Return (X, Y) of the center of cell containing provided text 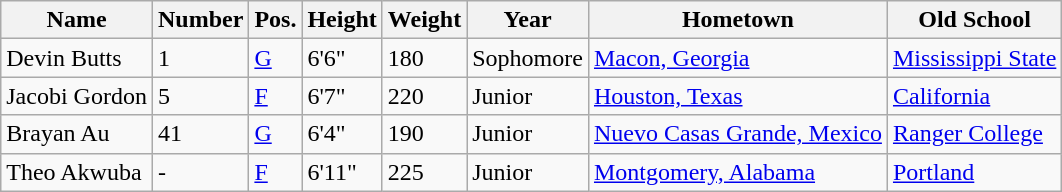
41 (200, 134)
Sophomore (528, 58)
Nuevo Casas Grande, Mexico (738, 134)
Brayan Au (77, 134)
Year (528, 20)
Devin Butts (77, 58)
California (974, 96)
Pos. (276, 20)
Theo Akwuba (77, 172)
Height (342, 20)
Ranger College (974, 134)
5 (200, 96)
Hometown (738, 20)
180 (424, 58)
6'6" (342, 58)
Name (77, 20)
Jacobi Gordon (77, 96)
Houston, Texas (738, 96)
190 (424, 134)
6'11" (342, 172)
Weight (424, 20)
Number (200, 20)
- (200, 172)
Mississippi State (974, 58)
Old School (974, 20)
6'4" (342, 134)
6'7" (342, 96)
Portland (974, 172)
220 (424, 96)
Macon, Georgia (738, 58)
Montgomery, Alabama (738, 172)
225 (424, 172)
1 (200, 58)
